Return [X, Y] of the center of cell containing provided text 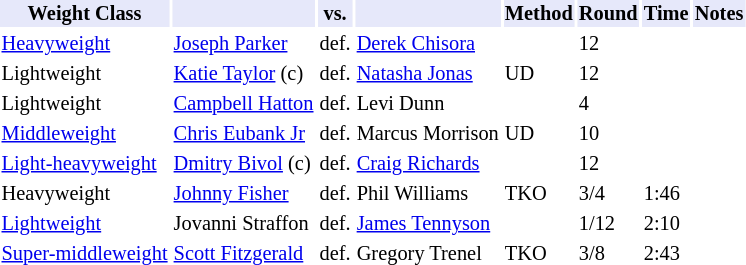
Johnny Fisher [244, 194]
2:10 [666, 224]
Middleweight [84, 134]
Katie Taylor (c) [244, 74]
Notes [719, 14]
vs. [335, 14]
1/12 [608, 224]
TKO [538, 194]
Phil Williams [428, 194]
Method [538, 14]
Natasha Jonas [428, 74]
1:46 [666, 194]
Craig Richards [428, 164]
3/4 [608, 194]
Joseph Parker [244, 44]
Light-heavyweight [84, 164]
Round [608, 14]
4 [608, 104]
Jovanni Straffon [244, 224]
Derek Chisora [428, 44]
Time [666, 14]
Marcus Morrison [428, 134]
10 [608, 134]
Dmitry Bivol (c) [244, 164]
Levi Dunn [428, 104]
Weight Class [84, 14]
Chris Eubank Jr [244, 134]
James Tennyson [428, 224]
Campbell Hatton [244, 104]
